For the text-containing cell, return its midpoint in (x, y) coordinate format. 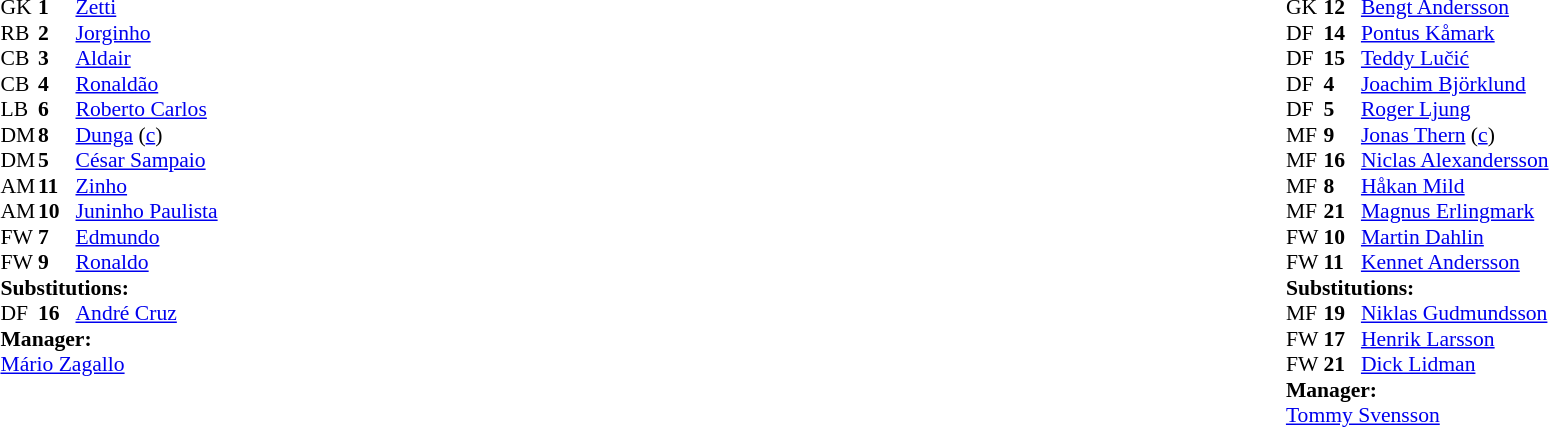
Jonas Thern (c) (1455, 135)
César Sampaio (147, 161)
André Cruz (147, 313)
Ronaldão (147, 84)
Henrik Larsson (1455, 339)
Håkan Mild (1455, 186)
RB (19, 33)
LB (19, 109)
14 (1342, 33)
Dunga (c) (147, 135)
Juninho Paulista (147, 211)
Roger Ljung (1455, 109)
Aldair (147, 59)
17 (1342, 339)
Martin Dahlin (1455, 237)
Pontus Kåmark (1455, 33)
15 (1342, 59)
Kennet Andersson (1455, 263)
19 (1342, 313)
Niclas Alexandersson (1455, 161)
Jorginho (147, 33)
Joachim Björklund (1455, 84)
Teddy Lučić (1455, 59)
7 (57, 237)
Magnus Erlingmark (1455, 211)
Mário Zagallo (108, 365)
2 (57, 33)
Dick Lidman (1455, 365)
6 (57, 109)
Ronaldo (147, 263)
Edmundo (147, 237)
Roberto Carlos (147, 109)
Niklas Gudmundsson (1455, 313)
3 (57, 59)
Zinho (147, 186)
